From the cell containing the given text, extract its center point as (X, Y) coordinate. 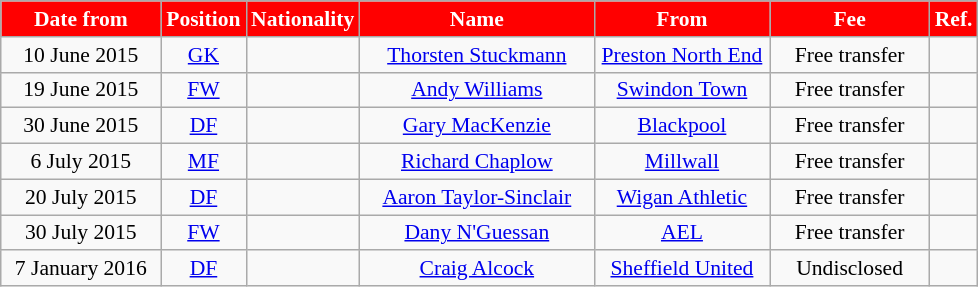
Nationality (302, 19)
10 June 2015 (81, 55)
GK (204, 55)
Swindon Town (682, 90)
19 June 2015 (81, 90)
Fee (850, 19)
MF (204, 162)
Name (476, 19)
Dany N'Guessan (476, 233)
7 January 2016 (81, 269)
Position (204, 19)
Blackpool (682, 126)
Sheffield United (682, 269)
30 July 2015 (81, 233)
Ref. (954, 19)
From (682, 19)
Aaron Taylor-Sinclair (476, 197)
Undisclosed (850, 269)
Andy Williams (476, 90)
Date from (81, 19)
Preston North End (682, 55)
Millwall (682, 162)
Thorsten Stuckmann (476, 55)
Richard Chaplow (476, 162)
30 June 2015 (81, 126)
6 July 2015 (81, 162)
Gary MacKenzie (476, 126)
Wigan Athletic (682, 197)
20 July 2015 (81, 197)
AEL (682, 233)
Craig Alcock (476, 269)
